Pinpoint the cell where the given text exists, returning its [X, Y] midpoint coordinate. 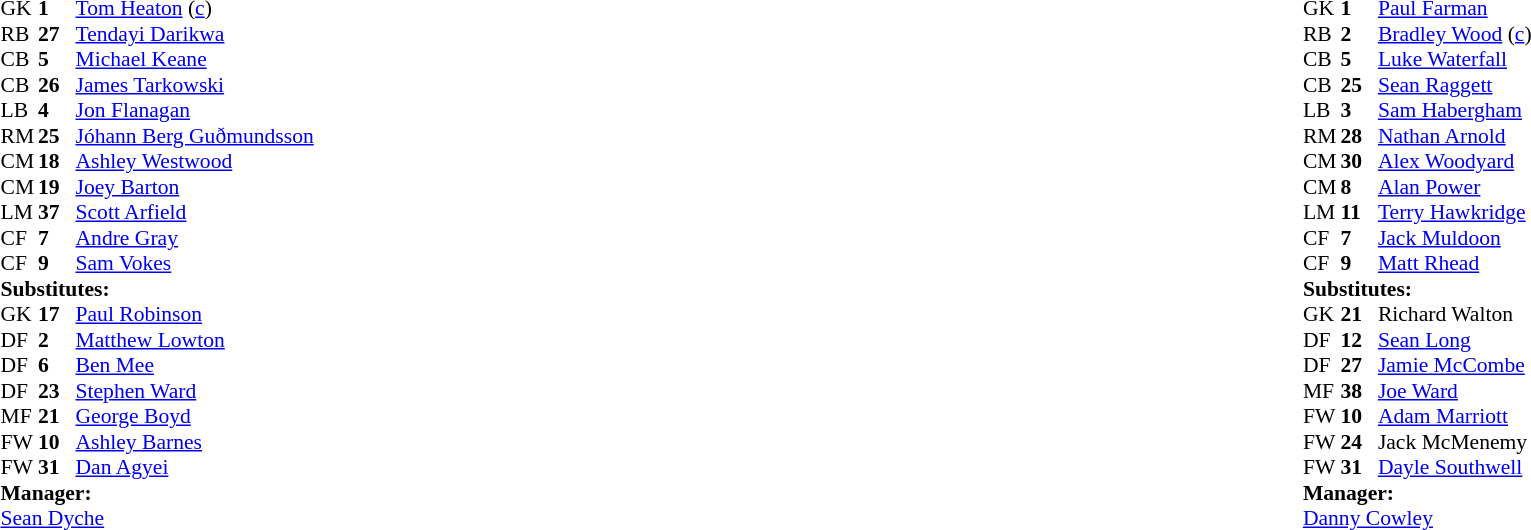
Matthew Lowton [195, 340]
37 [57, 213]
Stephen Ward [195, 391]
Jon Flanagan [195, 111]
Ashley Barnes [195, 442]
Andre Gray [195, 238]
Jóhann Berg Guðmundsson [195, 136]
Michael Keane [195, 59]
26 [57, 85]
38 [1359, 391]
19 [57, 187]
Scott Arfield [195, 213]
3 [1359, 111]
8 [1359, 187]
28 [1359, 136]
Paul Robinson [195, 315]
James Tarkowski [195, 85]
18 [57, 161]
12 [1359, 340]
Dan Agyei [195, 467]
Sam Vokes [195, 263]
11 [1359, 213]
Manager: [156, 493]
George Boyd [195, 417]
17 [57, 315]
24 [1359, 442]
6 [57, 365]
Substitutes: [156, 289]
4 [57, 111]
30 [1359, 161]
Joey Barton [195, 187]
Tendayi Darikwa [195, 34]
23 [57, 391]
Ashley Westwood [195, 161]
Ben Mee [195, 365]
